Extract the (x, y) coordinate from the center of the cell holding the provided text.  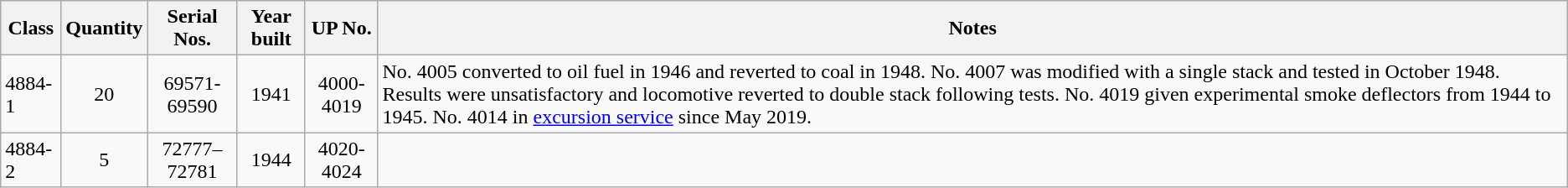
Year built (271, 29)
72777–72781 (193, 159)
Class (31, 29)
UP No. (342, 29)
4884-2 (31, 159)
Notes (972, 29)
20 (104, 94)
4884-1 (31, 94)
69571-69590 (193, 94)
4020-4024 (342, 159)
Quantity (104, 29)
1941 (271, 94)
1944 (271, 159)
5 (104, 159)
Serial Nos. (193, 29)
4000-4019 (342, 94)
